Detect which cell encompasses the target text, then output its (x, y) center coordinate. 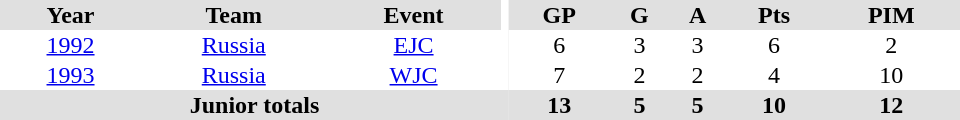
7 (559, 75)
13 (559, 105)
1993 (70, 75)
Team (234, 15)
WJC (413, 75)
PIM (892, 15)
Junior totals (254, 105)
EJC (413, 45)
4 (774, 75)
Event (413, 15)
1992 (70, 45)
GP (559, 15)
12 (892, 105)
Year (70, 15)
G (639, 15)
A (697, 15)
Pts (774, 15)
